Search for the cell housing the specified text and yield its [x, y] center coordinate. 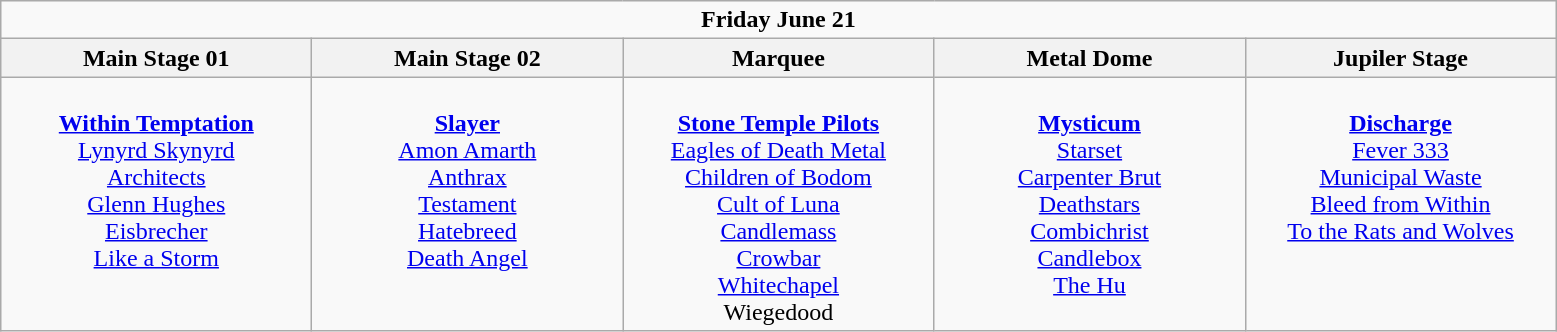
Mysticum Starset Carpenter Brut Deathstars Combichrist Candlebox The Hu [1090, 204]
Friday June 21 [778, 20]
Main Stage 01 [156, 58]
Within Temptation Lynyrd Skynyrd Architects Glenn Hughes Eisbrecher Like a Storm [156, 204]
Discharge Fever 333 Municipal Waste Bleed from Within To the Rats and Wolves [1400, 204]
Jupiler Stage [1400, 58]
Stone Temple Pilots Eagles of Death Metal Children of Bodom Cult of Luna Candlemass Crowbar Whitechapel Wiegedood [778, 204]
Marquee [778, 58]
Main Stage 02 [468, 58]
Metal Dome [1090, 58]
Slayer Amon Amarth Anthrax Testament Hatebreed Death Angel [468, 204]
